Return [X, Y] of the center of cell containing provided text 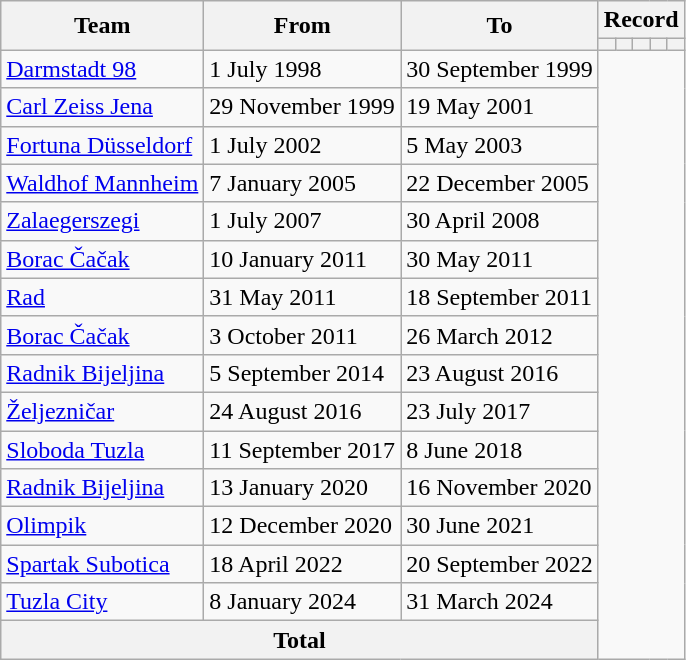
18 September 2011 [500, 297]
Zalaegerszegi [102, 221]
22 December 2005 [500, 183]
30 September 1999 [500, 69]
30 June 2021 [500, 526]
Total [300, 640]
From [302, 26]
8 January 2024 [302, 602]
3 October 2011 [302, 335]
10 January 2011 [302, 259]
Rad [102, 297]
Tuzla City [102, 602]
12 December 2020 [302, 526]
Darmstadt 98 [102, 69]
23 July 2017 [500, 411]
11 September 2017 [302, 449]
1 July 1998 [302, 69]
Spartak Subotica [102, 564]
30 May 2011 [500, 259]
Team [102, 26]
Željezničar [102, 411]
8 June 2018 [500, 449]
5 September 2014 [302, 373]
Olimpik [102, 526]
19 May 2001 [500, 107]
24 August 2016 [302, 411]
To [500, 26]
Waldhof Mannheim [102, 183]
26 March 2012 [500, 335]
31 March 2024 [500, 602]
1 July 2002 [302, 145]
5 May 2003 [500, 145]
30 April 2008 [500, 221]
18 April 2022 [302, 564]
1 July 2007 [302, 221]
29 November 1999 [302, 107]
16 November 2020 [500, 488]
23 August 2016 [500, 373]
Fortuna Düsseldorf [102, 145]
20 September 2022 [500, 564]
Carl Zeiss Jena [102, 107]
13 January 2020 [302, 488]
Record [641, 20]
31 May 2011 [302, 297]
Sloboda Tuzla [102, 449]
7 January 2005 [302, 183]
